Pinpoint the cell where the given text exists, returning its (X, Y) midpoint coordinate. 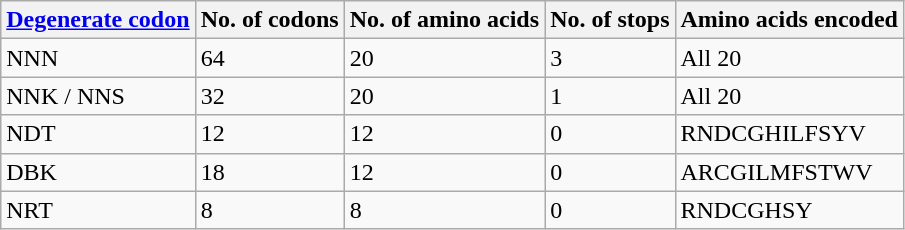
DBK (98, 172)
Amino acids encoded (789, 20)
No. of codons (270, 20)
NNK / NNS (98, 96)
NNN (98, 58)
NDT (98, 134)
ARCGILMFSTWV (789, 172)
NRT (98, 210)
RNDCGHSY (789, 210)
No. of stops (610, 20)
3 (610, 58)
Degenerate codon (98, 20)
18 (270, 172)
No. of amino acids (444, 20)
32 (270, 96)
64 (270, 58)
RNDCGHILFSYV (789, 134)
1 (610, 96)
